Determine the [X, Y] coordinate at the center of the cell enclosing the given text.  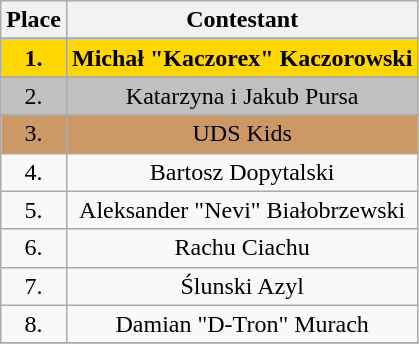
1. [34, 58]
UDS Kids [242, 134]
7. [34, 286]
8. [34, 324]
Michał "Kaczorex" Kaczorowski [242, 58]
2. [34, 96]
4. [34, 172]
Damian "D-Tron" Murach [242, 324]
Place [34, 20]
Bartosz Dopytalski [242, 172]
Ślunski Azyl [242, 286]
Aleksander "Nevi" Białobrzewski [242, 210]
3. [34, 134]
Contestant [242, 20]
5. [34, 210]
6. [34, 248]
Rachu Ciachu [242, 248]
Katarzyna i Jakub Pursa [242, 96]
